Search for the cell housing the specified text and yield its (X, Y) center coordinate. 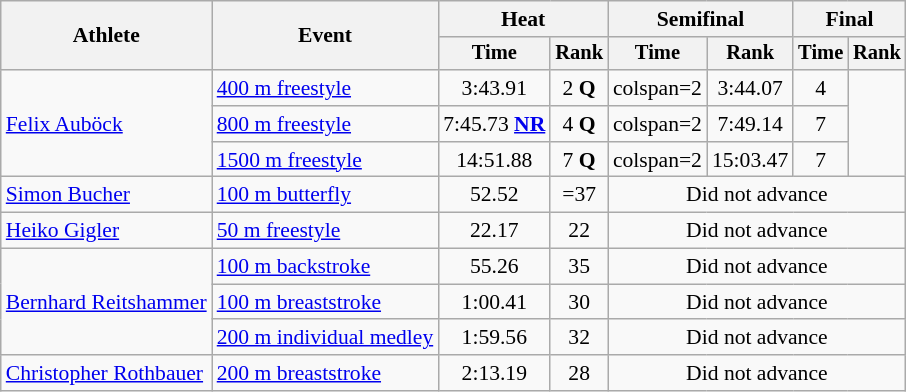
100 m backstroke (326, 267)
2 Q (579, 88)
1:00.41 (494, 302)
Simon Bucher (106, 195)
Event (326, 36)
2:13.19 (494, 373)
3:44.07 (750, 88)
1500 m freestyle (326, 160)
15:03.47 (750, 160)
3:43.91 (494, 88)
=37 (579, 195)
55.26 (494, 267)
7:49.14 (750, 124)
100 m breaststroke (326, 302)
28 (579, 373)
Bernhard Reitshammer (106, 302)
52.52 (494, 195)
14:51.88 (494, 160)
Heat (523, 19)
22.17 (494, 231)
30 (579, 302)
4 Q (579, 124)
Felix Auböck (106, 124)
32 (579, 338)
50 m freestyle (326, 231)
200 m individual medley (326, 338)
7 Q (579, 160)
100 m butterfly (326, 195)
200 m breaststroke (326, 373)
Final (849, 19)
Heiko Gigler (106, 231)
Christopher Rothbauer (106, 373)
800 m freestyle (326, 124)
7:45.73 NR (494, 124)
4 (820, 88)
Semifinal (700, 19)
1:59.56 (494, 338)
35 (579, 267)
Athlete (106, 36)
22 (579, 231)
400 m freestyle (326, 88)
